Output the (x, y) coordinate of the center of the cell containing the given text.  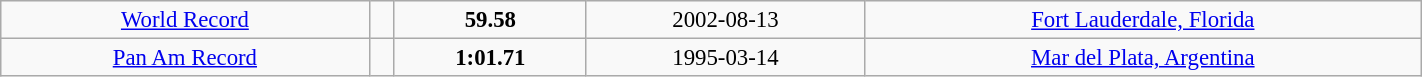
World Record (185, 20)
Fort Lauderdale, Florida (1142, 20)
Pan Am Record (185, 58)
Mar del Plata, Argentina (1142, 58)
1995-03-14 (725, 58)
59.58 (490, 20)
1:01.71 (490, 58)
2002-08-13 (725, 20)
